Identify which cell holds the provided text, then report its (X, Y) central coordinate. 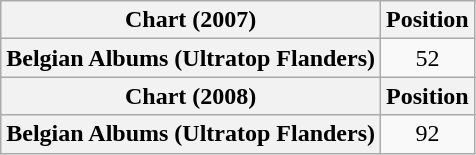
Chart (2007) (191, 20)
92 (428, 134)
Chart (2008) (191, 96)
52 (428, 58)
